Extract the [x, y] coordinate from the center of the cell holding the provided text.  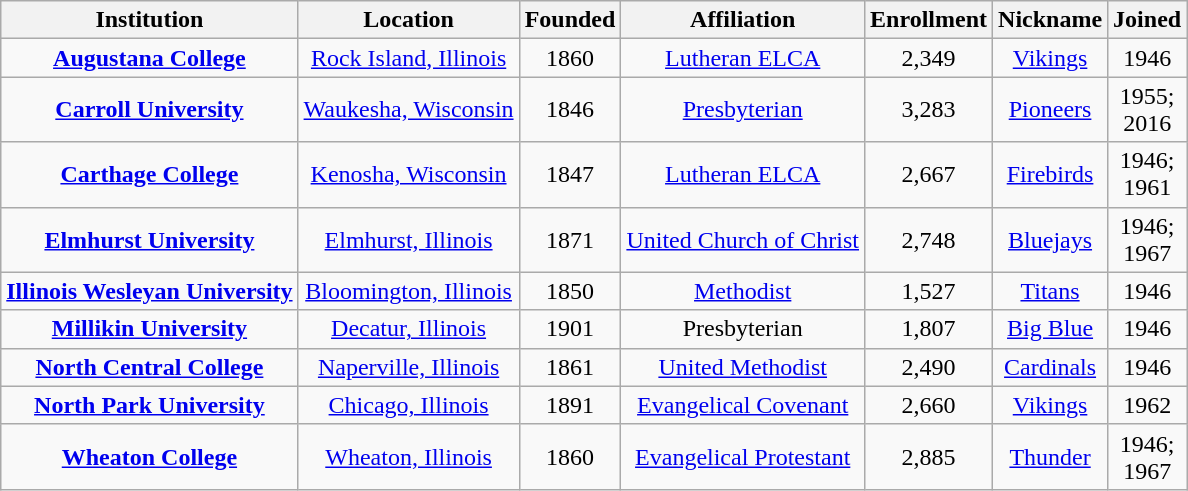
Titans [1050, 291]
Pioneers [1050, 110]
North Park University [150, 405]
Bluejays [1050, 240]
1,527 [929, 291]
United Methodist [743, 367]
1946;1961 [1148, 174]
Kenosha, Wisconsin [408, 174]
Big Blue [1050, 329]
Illinois Wesleyan University [150, 291]
Enrollment [929, 20]
Thunder [1050, 456]
Methodist [743, 291]
Joined [1148, 20]
1891 [570, 405]
Naperville, Illinois [408, 367]
Cardinals [1050, 367]
Carthage College [150, 174]
Augustana College [150, 58]
United Church of Christ [743, 240]
1,807 [929, 329]
Elmhurst University [150, 240]
1871 [570, 240]
Wheaton, Illinois [408, 456]
Chicago, Illinois [408, 405]
1861 [570, 367]
Firebirds [1050, 174]
Institution [150, 20]
2,660 [929, 405]
2,667 [929, 174]
1850 [570, 291]
1847 [570, 174]
Founded [570, 20]
1846 [570, 110]
Carroll University [150, 110]
2,349 [929, 58]
1962 [1148, 405]
Location [408, 20]
Affiliation [743, 20]
Decatur, Illinois [408, 329]
Evangelical Covenant [743, 405]
North Central College [150, 367]
Rock Island, Illinois [408, 58]
Evangelical Protestant [743, 456]
Millikin University [150, 329]
Elmhurst, Illinois [408, 240]
Bloomington, Illinois [408, 291]
Nickname [1050, 20]
1955;2016 [1148, 110]
3,283 [929, 110]
2,490 [929, 367]
2,885 [929, 456]
Wheaton College [150, 456]
Waukesha, Wisconsin [408, 110]
1901 [570, 329]
2,748 [929, 240]
